Provide the [x, y] coordinate of the cell's center where the given text is located.  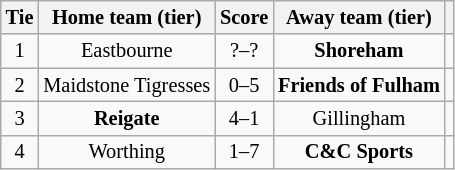
Maidstone Tigresses [126, 85]
Friends of Fulham [359, 85]
3 [20, 118]
Shoreham [359, 51]
Eastbourne [126, 51]
Reigate [126, 118]
Home team (tier) [126, 17]
Away team (tier) [359, 17]
0–5 [244, 85]
Score [244, 17]
1 [20, 51]
Gillingham [359, 118]
2 [20, 85]
4 [20, 152]
4–1 [244, 118]
C&C Sports [359, 152]
1–7 [244, 152]
Worthing [126, 152]
?–? [244, 51]
Tie [20, 17]
